Locate the cell with the specified text and output its [X, Y] center coordinate. 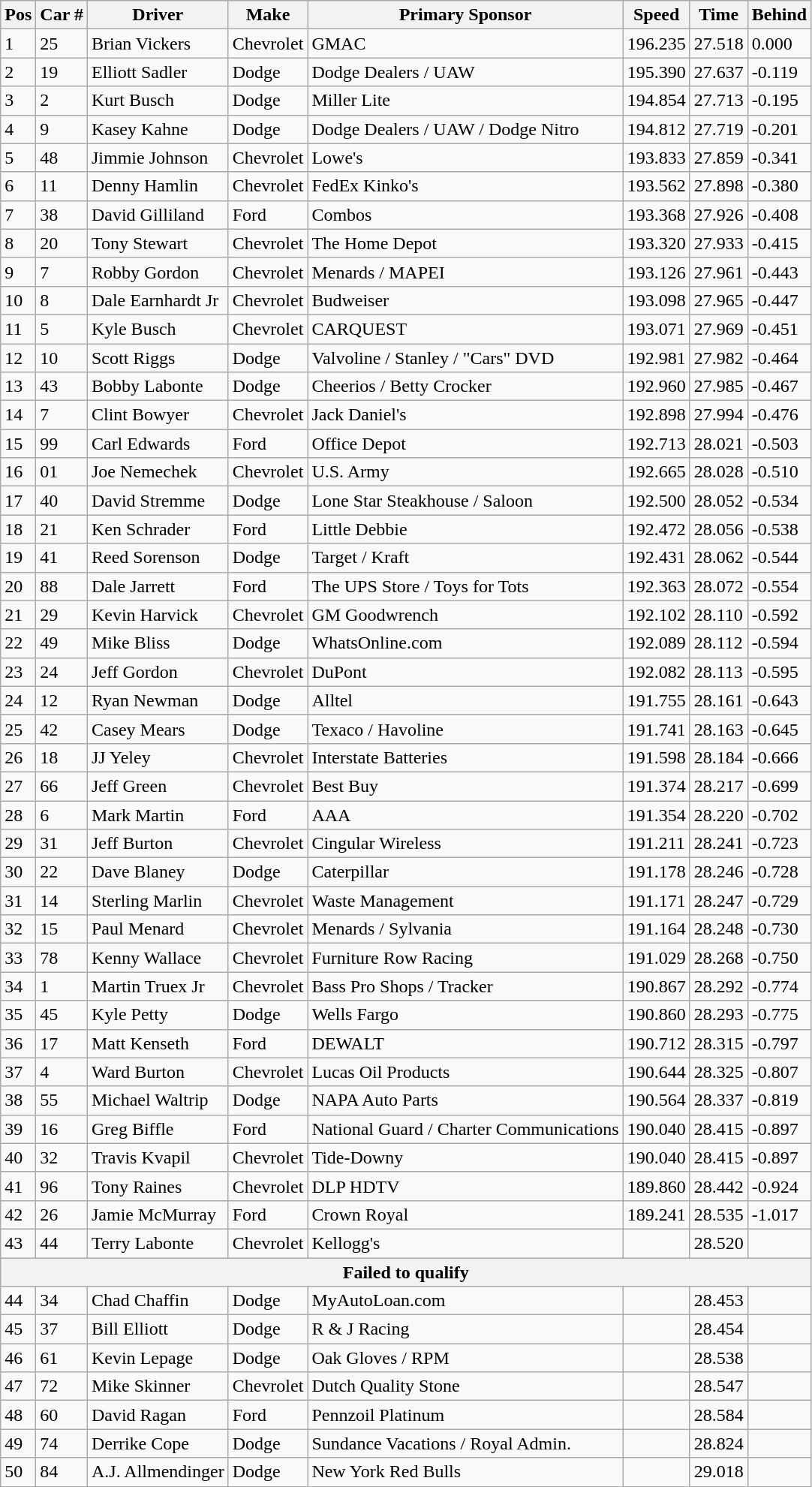
191.755 [656, 700]
Interstate Batteries [465, 757]
28.325 [719, 1072]
27.982 [719, 358]
30 [18, 872]
New York Red Bulls [465, 1472]
Cingular Wireless [465, 844]
CARQUEST [465, 329]
191.354 [656, 814]
27.859 [719, 158]
60 [62, 1415]
Bass Pro Shops / Tracker [465, 986]
29.018 [719, 1472]
193.126 [656, 272]
28.538 [719, 1358]
Kevin Harvick [158, 615]
-0.341 [779, 158]
-0.451 [779, 329]
Michael Waltrip [158, 1100]
Crown Royal [465, 1215]
Driver [158, 15]
GMAC [465, 44]
Denny Hamlin [158, 186]
Combos [465, 215]
Car # [62, 15]
Waste Management [465, 901]
28.315 [719, 1043]
189.241 [656, 1215]
Kasey Kahne [158, 129]
28.454 [719, 1329]
-0.544 [779, 558]
Casey Mears [158, 729]
Chad Chaffin [158, 1301]
JJ Yeley [158, 757]
David Gilliland [158, 215]
Oak Gloves / RPM [465, 1358]
27.719 [719, 129]
Lone Star Steakhouse / Saloon [465, 501]
192.713 [656, 444]
01 [62, 472]
196.235 [656, 44]
Pos [18, 15]
28.062 [719, 558]
28.442 [719, 1186]
Dutch Quality Stone [465, 1386]
55 [62, 1100]
-0.750 [779, 958]
28.184 [719, 757]
Martin Truex Jr [158, 986]
Sundance Vacations / Royal Admin. [465, 1443]
-0.728 [779, 872]
-0.538 [779, 529]
David Stremme [158, 501]
Ryan Newman [158, 700]
Little Debbie [465, 529]
Dale Jarrett [158, 586]
192.981 [656, 358]
Ken Schrader [158, 529]
Jeff Burton [158, 844]
193.833 [656, 158]
27.713 [719, 101]
Jeff Gordon [158, 672]
191.741 [656, 729]
-0.797 [779, 1043]
191.171 [656, 901]
28.056 [719, 529]
28.021 [719, 444]
28.584 [719, 1415]
193.098 [656, 300]
-0.729 [779, 901]
-0.476 [779, 415]
-0.534 [779, 501]
28.268 [719, 958]
27 [18, 786]
Kevin Lepage [158, 1358]
-0.464 [779, 358]
Failed to qualify [406, 1272]
Cheerios / Betty Crocker [465, 387]
-0.510 [779, 472]
Dave Blaney [158, 872]
Lucas Oil Products [465, 1072]
193.368 [656, 215]
-0.592 [779, 615]
-0.595 [779, 672]
28.246 [719, 872]
Matt Kenseth [158, 1043]
Dodge Dealers / UAW / Dodge Nitro [465, 129]
28.293 [719, 1015]
Menards / MAPEI [465, 272]
The Home Depot [465, 243]
-0.645 [779, 729]
28.110 [719, 615]
-0.554 [779, 586]
28.248 [719, 929]
-0.723 [779, 844]
Speed [656, 15]
Wells Fargo [465, 1015]
0.000 [779, 44]
DEWALT [465, 1043]
FedEx Kinko's [465, 186]
27.969 [719, 329]
-0.774 [779, 986]
Tony Raines [158, 1186]
-0.467 [779, 387]
3 [18, 101]
33 [18, 958]
-0.775 [779, 1015]
The UPS Store / Toys for Tots [465, 586]
192.431 [656, 558]
28.547 [719, 1386]
Carl Edwards [158, 444]
Scott Riggs [158, 358]
193.562 [656, 186]
28.337 [719, 1100]
Jeff Green [158, 786]
-1.017 [779, 1215]
Time [719, 15]
28 [18, 814]
-0.503 [779, 444]
195.390 [656, 72]
Kurt Busch [158, 101]
99 [62, 444]
Derrike Cope [158, 1443]
-0.702 [779, 814]
Menards / Sylvania [465, 929]
28.535 [719, 1215]
Elliott Sadler [158, 72]
194.812 [656, 129]
Kellogg's [465, 1243]
61 [62, 1358]
Joe Nemechek [158, 472]
Budweiser [465, 300]
190.860 [656, 1015]
66 [62, 786]
28.292 [719, 986]
Miller Lite [465, 101]
-0.380 [779, 186]
35 [18, 1015]
-0.195 [779, 101]
28.163 [719, 729]
28.520 [719, 1243]
28.453 [719, 1301]
28.241 [719, 844]
191.374 [656, 786]
190.564 [656, 1100]
Texaco / Havoline [465, 729]
Clint Bowyer [158, 415]
-0.119 [779, 72]
74 [62, 1443]
28.220 [719, 814]
MyAutoLoan.com [465, 1301]
28.217 [719, 786]
47 [18, 1386]
Pennzoil Platinum [465, 1415]
-0.699 [779, 786]
46 [18, 1358]
28.247 [719, 901]
96 [62, 1186]
27.994 [719, 415]
190.644 [656, 1072]
Kyle Petty [158, 1015]
192.665 [656, 472]
Kenny Wallace [158, 958]
194.854 [656, 101]
-0.447 [779, 300]
88 [62, 586]
Paul Menard [158, 929]
Sterling Marlin [158, 901]
28.113 [719, 672]
Jimmie Johnson [158, 158]
27.933 [719, 243]
191.598 [656, 757]
193.320 [656, 243]
192.472 [656, 529]
Mike Skinner [158, 1386]
-0.730 [779, 929]
50 [18, 1472]
A.J. Allmendinger [158, 1472]
28.824 [719, 1443]
Dodge Dealers / UAW [465, 72]
13 [18, 387]
Mike Bliss [158, 643]
Robby Gordon [158, 272]
Alltel [465, 700]
-0.807 [779, 1072]
28.072 [719, 586]
Primary Sponsor [465, 15]
Bobby Labonte [158, 387]
27.518 [719, 44]
NAPA Auto Parts [465, 1100]
Mark Martin [158, 814]
39 [18, 1129]
78 [62, 958]
Tide-Downy [465, 1157]
-0.408 [779, 215]
192.500 [656, 501]
192.960 [656, 387]
191.164 [656, 929]
-0.643 [779, 700]
Travis Kvapil [158, 1157]
DLP HDTV [465, 1186]
Furniture Row Racing [465, 958]
27.637 [719, 72]
28.052 [719, 501]
U.S. Army [465, 472]
Target / Kraft [465, 558]
AAA [465, 814]
192.898 [656, 415]
WhatsOnline.com [465, 643]
192.102 [656, 615]
Behind [779, 15]
Lowe's [465, 158]
-0.819 [779, 1100]
GM Goodwrench [465, 615]
28.161 [719, 700]
189.860 [656, 1186]
27.926 [719, 215]
-0.924 [779, 1186]
Bill Elliott [158, 1329]
Best Buy [465, 786]
28.028 [719, 472]
-0.415 [779, 243]
190.867 [656, 986]
Jamie McMurray [158, 1215]
Dale Earnhardt Jr [158, 300]
192.363 [656, 586]
Valvoline / Stanley / "Cars" DVD [465, 358]
Reed Sorenson [158, 558]
Jack Daniel's [465, 415]
191.029 [656, 958]
84 [62, 1472]
36 [18, 1043]
Make [268, 15]
27.898 [719, 186]
27.961 [719, 272]
-0.443 [779, 272]
27.965 [719, 300]
Greg Biffle [158, 1129]
191.178 [656, 872]
Ward Burton [158, 1072]
28.112 [719, 643]
23 [18, 672]
David Ragan [158, 1415]
-0.201 [779, 129]
193.071 [656, 329]
191.211 [656, 844]
27.985 [719, 387]
R & J Racing [465, 1329]
Brian Vickers [158, 44]
-0.666 [779, 757]
DuPont [465, 672]
192.082 [656, 672]
Office Depot [465, 444]
192.089 [656, 643]
Terry Labonte [158, 1243]
Tony Stewart [158, 243]
Kyle Busch [158, 329]
Caterpillar [465, 872]
190.712 [656, 1043]
-0.594 [779, 643]
72 [62, 1386]
National Guard / Charter Communications [465, 1129]
